Locate the cell with the specified text and output its (x, y) center coordinate. 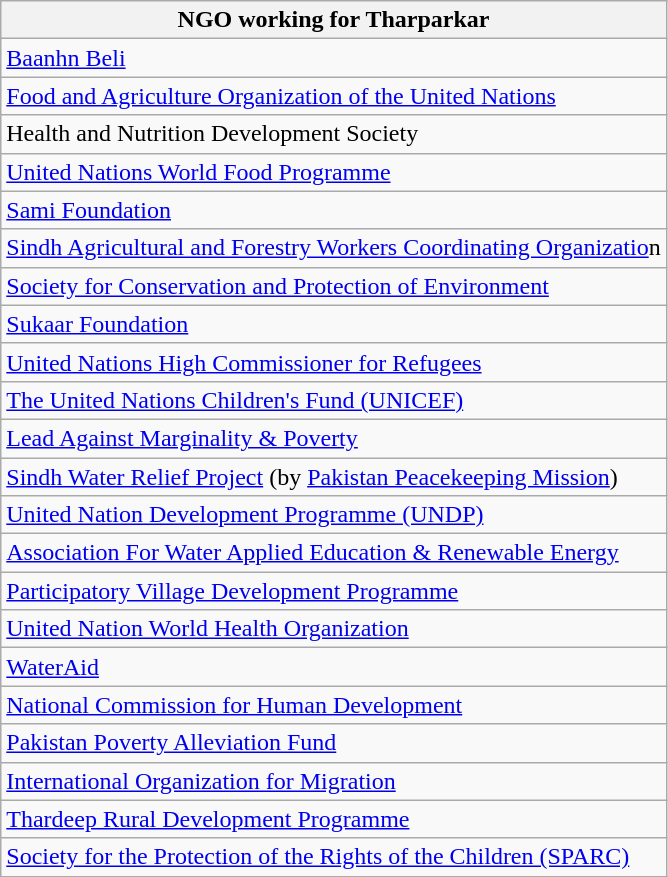
Society for the Protection of the Rights of the Children (SPARC) (334, 857)
Health and Nutrition Development Society (334, 134)
National Commission for Human Development (334, 705)
Association For Water Applied Education & Renewable Energy (334, 553)
International Organization for Migration (334, 781)
United Nations High Commissioner for Refugees (334, 362)
Baanhn Beli (334, 58)
Sukaar Foundation (334, 324)
United Nation Development Programme (UNDP) (334, 515)
Sindh Water Relief Project (by Pakistan Peacekeeping Mission) (334, 477)
Sami Foundation (334, 210)
Pakistan Poverty Alleviation Fund (334, 743)
United Nation World Health Organization (334, 629)
NGO working for Tharparkar (334, 20)
Sindh Agricultural and Forestry Workers Coordinating Organization (334, 248)
Thardeep Rural Development Programme (334, 819)
Participatory Village Development Programme (334, 591)
WaterAid (334, 667)
United Nations World Food Programme (334, 172)
Society for Conservation and Protection of Environment (334, 286)
Lead Against Marginality & Poverty (334, 438)
Food and Agriculture Organization of the United Nations (334, 96)
The United Nations Children's Fund (UNICEF) (334, 400)
